Locate the cell with the specified text and output its (X, Y) center coordinate. 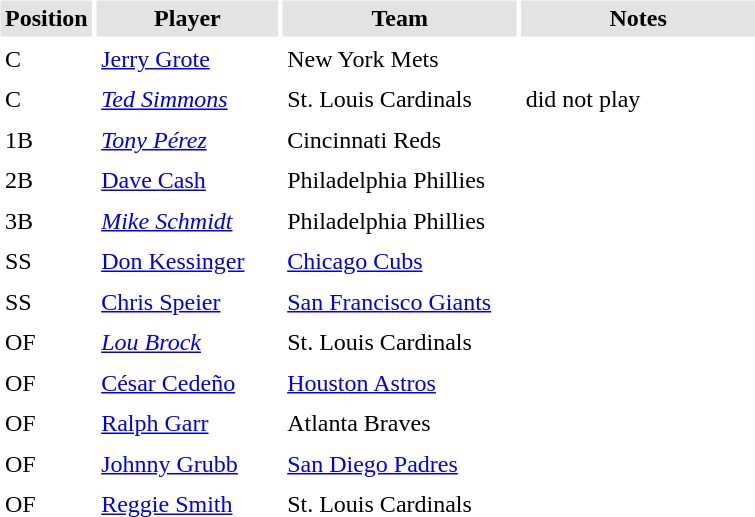
did not play (638, 100)
Johnny Grubb (188, 464)
3B (46, 221)
Team (400, 18)
1B (46, 140)
Houston Astros (400, 383)
Position (46, 18)
Mike Schmidt (188, 221)
Ted Simmons (188, 100)
Jerry Grote (188, 59)
San Francisco Giants (400, 302)
César Cedeño (188, 383)
2B (46, 180)
Don Kessinger (188, 262)
New York Mets (400, 59)
Tony Pérez (188, 140)
Lou Brock (188, 342)
Dave Cash (188, 180)
San Diego Padres (400, 464)
Notes (638, 18)
Chicago Cubs (400, 262)
Atlanta Braves (400, 424)
Chris Speier (188, 302)
Cincinnati Reds (400, 140)
Player (188, 18)
Ralph Garr (188, 424)
